Detect which cell encompasses the target text, then output its (x, y) center coordinate. 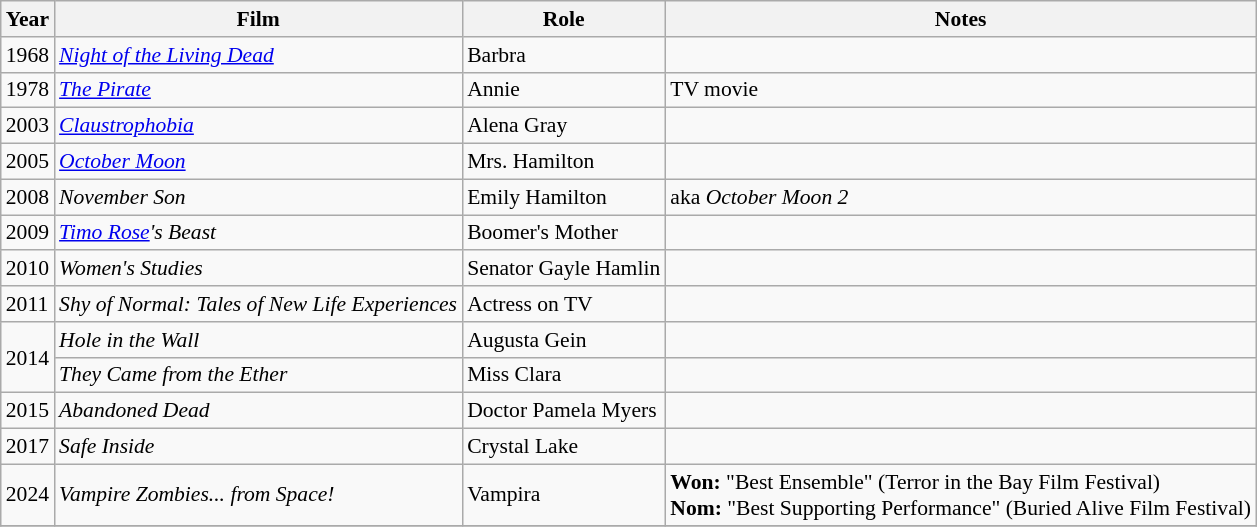
Alena Gray (564, 126)
2003 (28, 126)
Film (258, 19)
2011 (28, 304)
Barbra (564, 55)
2024 (28, 494)
2008 (28, 197)
Crystal Lake (564, 447)
The Pirate (258, 90)
Hole in the Wall (258, 340)
Actress on TV (564, 304)
Night of the Living Dead (258, 55)
Augusta Gein (564, 340)
Boomer's Mother (564, 233)
aka October Moon 2 (960, 197)
October Moon (258, 162)
Emily Hamilton (564, 197)
Vampire Zombies... from Space! (258, 494)
Timo Rose's Beast (258, 233)
2010 (28, 269)
TV movie (960, 90)
Vampira (564, 494)
Role (564, 19)
2014 (28, 358)
Senator Gayle Hamlin (564, 269)
Year (28, 19)
Women's Studies (258, 269)
Mrs. Hamilton (564, 162)
They Came from the Ether (258, 375)
Won: "Best Ensemble" (Terror in the Bay Film Festival)Nom: "Best Supporting Performance" (Buried Alive Film Festival) (960, 494)
Abandoned Dead (258, 411)
1968 (28, 55)
Doctor Pamela Myers (564, 411)
2017 (28, 447)
1978 (28, 90)
Miss Clara (564, 375)
Annie (564, 90)
Shy of Normal: Tales of New Life Experiences (258, 304)
Notes (960, 19)
2009 (28, 233)
2005 (28, 162)
November Son (258, 197)
Claustrophobia (258, 126)
2015 (28, 411)
Safe Inside (258, 447)
